Search for the cell housing the specified text and yield its (X, Y) center coordinate. 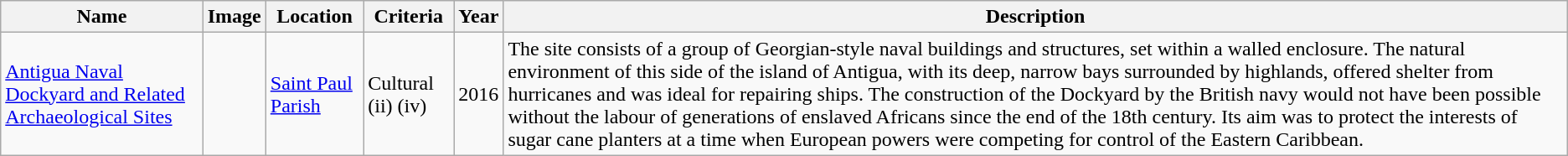
2016 (479, 94)
Description (1035, 17)
Year (479, 17)
Location (314, 17)
Criteria (409, 17)
Name (102, 17)
Antigua Naval Dockyard and Related Archaeological Sites (102, 94)
Image (235, 17)
Cultural (ii) (iv) (409, 94)
Saint Paul Parish (314, 94)
